Search for the cell housing the specified text and yield its (X, Y) center coordinate. 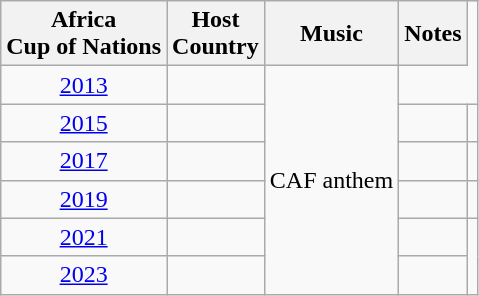
Music (331, 34)
2013 (84, 85)
Notes (433, 34)
2023 (84, 275)
2019 (84, 199)
2015 (84, 123)
CAF anthem (331, 180)
2021 (84, 237)
Host Country (216, 34)
2017 (84, 161)
AfricaCup of Nations (84, 34)
